Provide the [X, Y] coordinate of the cell's center where the given text is located.  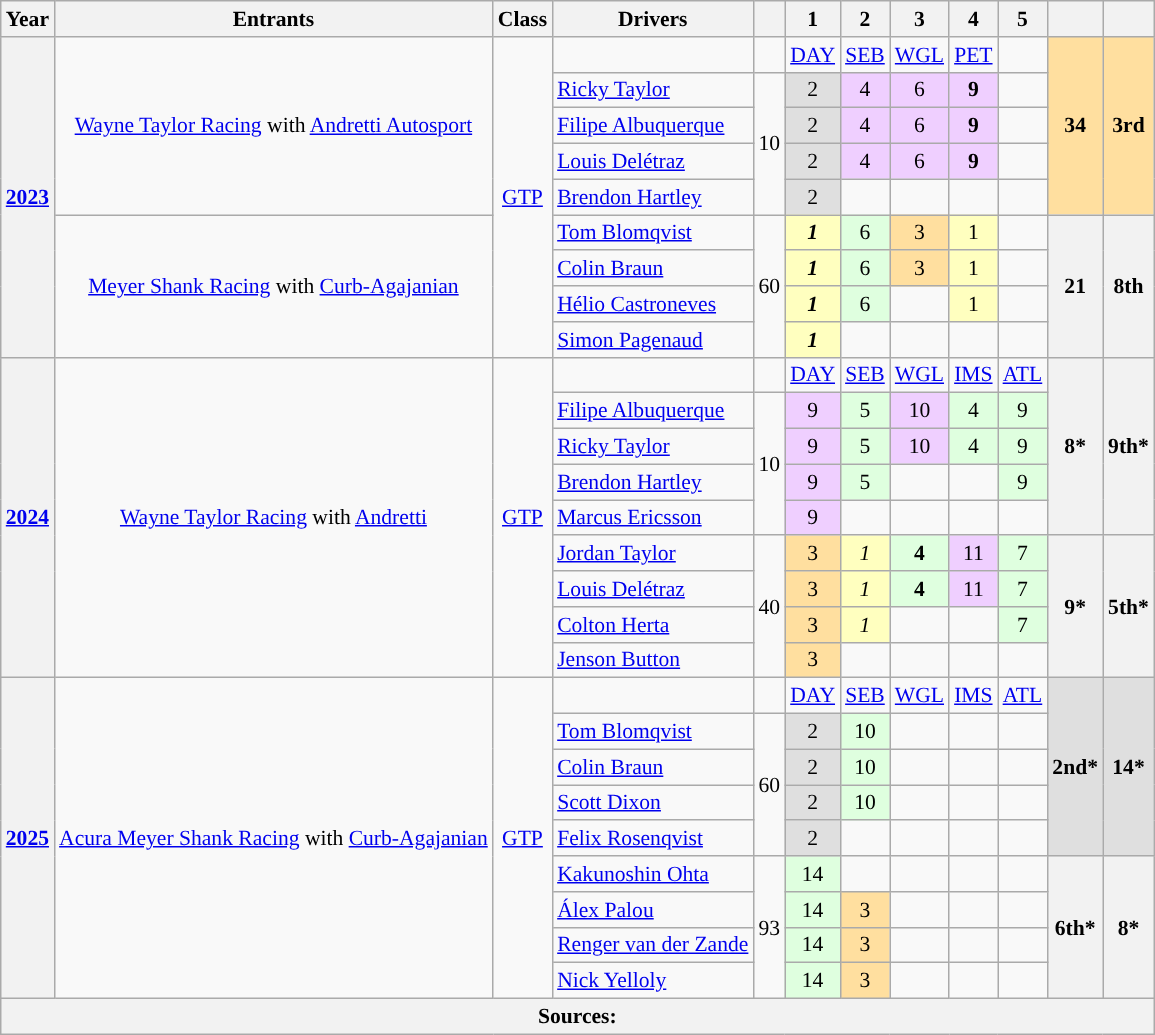
6th* [1075, 927]
Marcus Ericsson [652, 518]
Colton Herta [652, 625]
Acura Meyer Shank Racing with Curb-Agajanian [274, 838]
Renger van der Zande [652, 945]
21 [1075, 286]
5th* [1128, 607]
Wayne Taylor Racing with Andretti Autosport [274, 126]
14* [1128, 767]
Nick Yelloly [652, 981]
Hélio Castroneves [652, 304]
Kakunoshin Ohta [652, 874]
Class [522, 19]
Simon Pagenaud [652, 340]
40 [769, 607]
Jordan Taylor [652, 554]
Meyer Shank Racing with Curb-Agajanian [274, 286]
8th [1128, 286]
93 [769, 927]
9* [1075, 607]
2024 [28, 518]
3rd [1128, 126]
Wayne Taylor Racing with Andretti [274, 518]
Felix Rosenqvist [652, 839]
Entrants [274, 19]
2025 [28, 838]
Jenson Button [652, 660]
2nd* [1075, 767]
Drivers [652, 19]
34 [1075, 126]
Sources: [578, 1017]
Year [28, 19]
Scott Dixon [652, 803]
9th* [1128, 446]
Álex Palou [652, 910]
PET [974, 55]
2023 [28, 198]
